Pinpoint the cell where the given text exists, returning its [X, Y] midpoint coordinate. 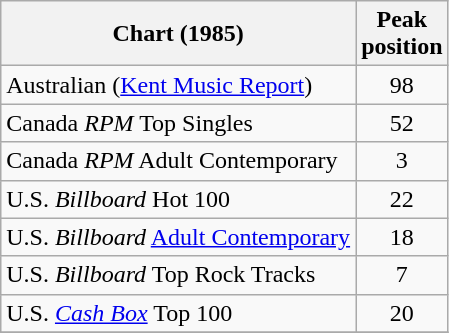
U.S. Billboard Hot 100 [178, 199]
U.S. Billboard Adult Contemporary [178, 237]
U.S. Cash Box Top 100 [178, 313]
3 [402, 161]
Canada RPM Adult Contemporary [178, 161]
Peakposition [402, 34]
Canada RPM Top Singles [178, 123]
7 [402, 275]
U.S. Billboard Top Rock Tracks [178, 275]
Chart (1985) [178, 34]
18 [402, 237]
20 [402, 313]
52 [402, 123]
Australian (Kent Music Report) [178, 85]
98 [402, 85]
22 [402, 199]
